Locate the cell with the specified text and output its (x, y) center coordinate. 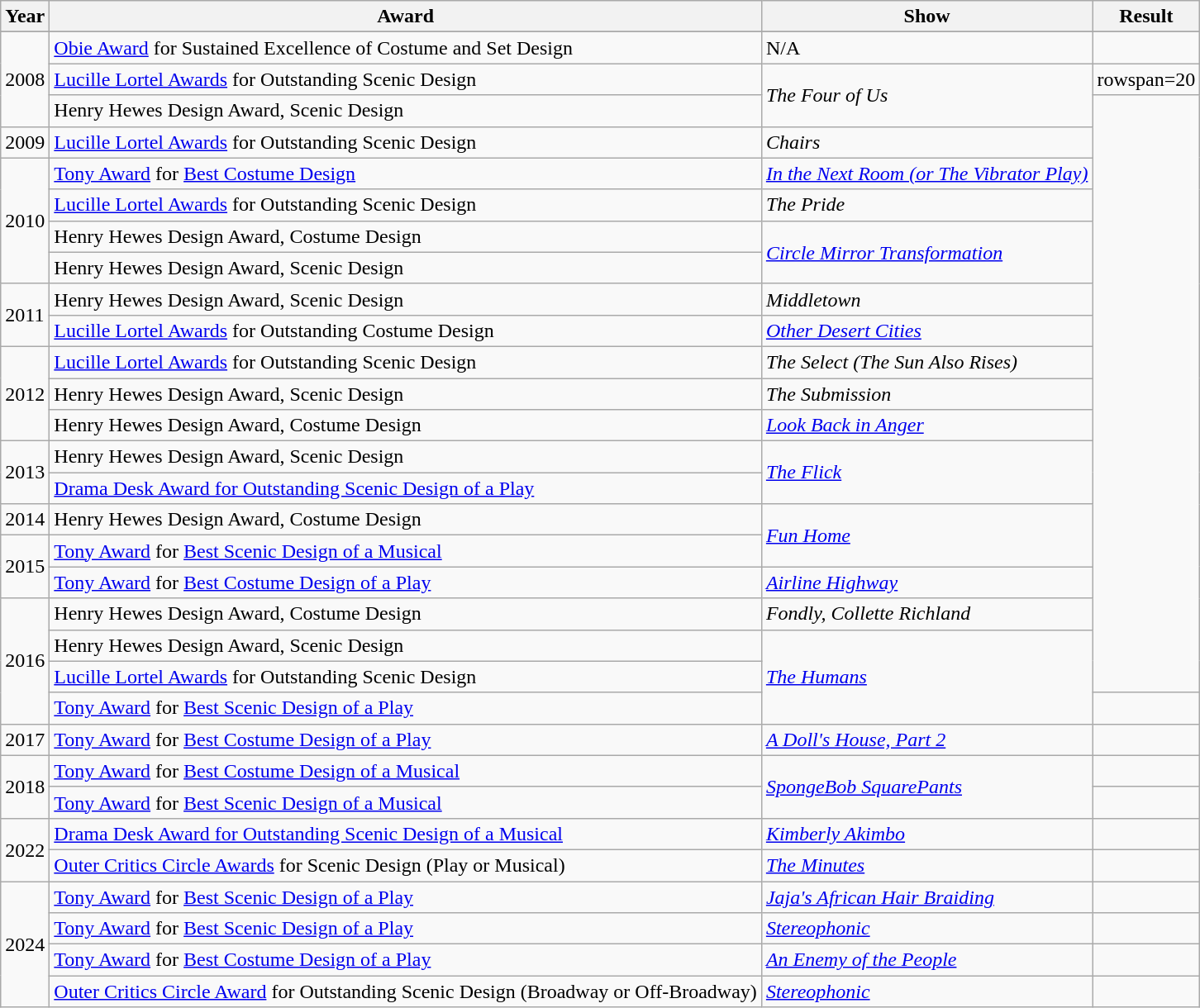
The Four of Us (927, 95)
2012 (25, 393)
2022 (25, 849)
Other Desert Cities (927, 330)
A Doll's House, Part 2 (927, 739)
2013 (25, 473)
rowspan=20 (1146, 79)
2010 (25, 221)
2016 (25, 661)
Circle Mirror Transformation (927, 252)
Result (1146, 17)
The Humans (927, 677)
2014 (25, 520)
N/A (927, 48)
The Flick (927, 473)
Outer Critics Circle Award for Outstanding Scenic Design (Broadway or Off-Broadway) (406, 991)
Lucille Lortel Awards for Outstanding Costume Design (406, 330)
Year (25, 17)
The Minutes (927, 865)
In the Next Room (or The Vibrator Play) (927, 174)
Chairs (927, 142)
2024 (25, 944)
2017 (25, 739)
2018 (25, 787)
Show (927, 17)
2015 (25, 567)
2011 (25, 315)
Fun Home (927, 535)
Fondly, Collette Richland (927, 614)
Tony Award for Best Costume Design of a Musical (406, 771)
An Enemy of the People (927, 960)
2008 (25, 79)
Drama Desk Award for Outstanding Scenic Design of a Musical (406, 834)
The Select (The Sun Also Rises) (927, 362)
Airline Highway (927, 582)
Kimberly Akimbo (927, 834)
SpongeBob SquarePants (927, 787)
Outer Critics Circle Awards for Scenic Design (Play or Musical) (406, 865)
Award (406, 17)
2009 (25, 142)
Jaja's African Hair Braiding (927, 896)
The Submission (927, 394)
Look Back in Anger (927, 426)
The Pride (927, 205)
Middletown (927, 299)
Obie Award for Sustained Excellence of Costume and Set Design (406, 48)
Tony Award for Best Costume Design (406, 174)
Drama Desk Award for Outstanding Scenic Design of a Play (406, 488)
